Capture the cell that displays the provided text and extract its [X, Y] central coordinate. 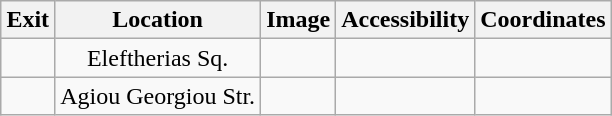
Coordinates [543, 20]
Image [298, 20]
Location [158, 20]
Exit [28, 20]
Agiou Georgiou Str. [158, 96]
Eleftherias Sq. [158, 58]
Accessibility [406, 20]
